Find where the given text appears and provide that cell's center as [X, Y] coordinate. 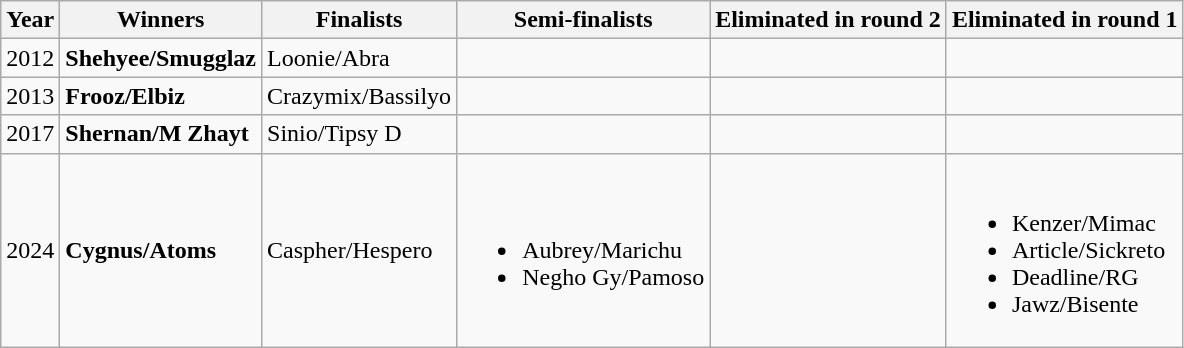
Caspher/Hespero [360, 250]
Eliminated in round 1 [1064, 20]
Frooz/Elbiz [161, 96]
Eliminated in round 2 [828, 20]
2017 [30, 134]
Year [30, 20]
Semi-finalists [584, 20]
2012 [30, 58]
Sinio/Tipsy D [360, 134]
Kenzer/MimacArticle/SickretoDeadline/RGJawz/Bisente [1064, 250]
Finalists [360, 20]
Aubrey/MarichuNegho Gy/Pamoso [584, 250]
Winners [161, 20]
2013 [30, 96]
Loonie/Abra [360, 58]
Cygnus/Atoms [161, 250]
Crazymix/Bassilyo [360, 96]
2024 [30, 250]
Shernan/M Zhayt [161, 134]
Shehyee/Smugglaz [161, 58]
